Return (x, y) of the center of cell containing provided text 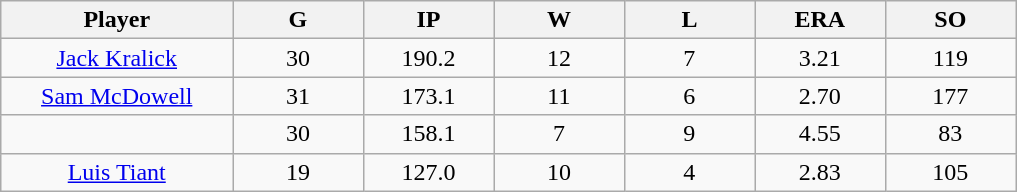
12 (559, 58)
9 (689, 134)
2.83 (820, 172)
Jack Kralick (117, 58)
6 (689, 96)
11 (559, 96)
SO (950, 20)
W (559, 20)
2.70 (820, 96)
4.55 (820, 134)
190.2 (428, 58)
G (298, 20)
3.21 (820, 58)
31 (298, 96)
Sam McDowell (117, 96)
19 (298, 172)
83 (950, 134)
IP (428, 20)
173.1 (428, 96)
119 (950, 58)
158.1 (428, 134)
Player (117, 20)
L (689, 20)
10 (559, 172)
ERA (820, 20)
127.0 (428, 172)
105 (950, 172)
Luis Tiant (117, 172)
4 (689, 172)
177 (950, 96)
